Locate the cell with the specified text and output its [x, y] center coordinate. 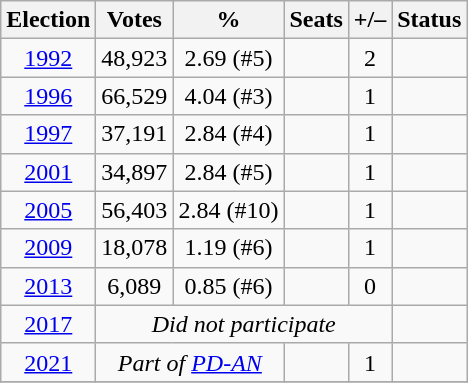
18,078 [134, 248]
Part of PD-AN [190, 362]
2.69 (#5) [228, 58]
1992 [48, 58]
1996 [48, 96]
2017 [48, 324]
0 [370, 286]
4.04 (#3) [228, 96]
6,089 [134, 286]
Status [430, 20]
66,529 [134, 96]
37,191 [134, 134]
Did not participate [244, 324]
2.84 (#4) [228, 134]
48,923 [134, 58]
2001 [48, 172]
2021 [48, 362]
1997 [48, 134]
Election [48, 20]
2 [370, 58]
2.84 (#10) [228, 210]
+/– [370, 20]
2013 [48, 286]
2.84 (#5) [228, 172]
Seats [316, 20]
0.85 (#6) [228, 286]
2009 [48, 248]
1.19 (#6) [228, 248]
2005 [48, 210]
Votes [134, 20]
56,403 [134, 210]
% [228, 20]
34,897 [134, 172]
